Identify which cell holds the provided text, then report its (x, y) central coordinate. 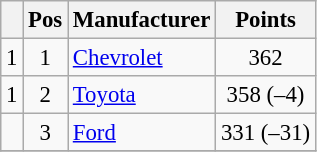
3 (46, 133)
Pos (46, 20)
Ford (142, 133)
362 (266, 58)
Chevrolet (142, 58)
2 (46, 95)
331 (–31) (266, 133)
Manufacturer (142, 20)
Toyota (142, 95)
Points (266, 20)
358 (–4) (266, 95)
